Extract the (X, Y) coordinate from the center of the cell holding the provided text.  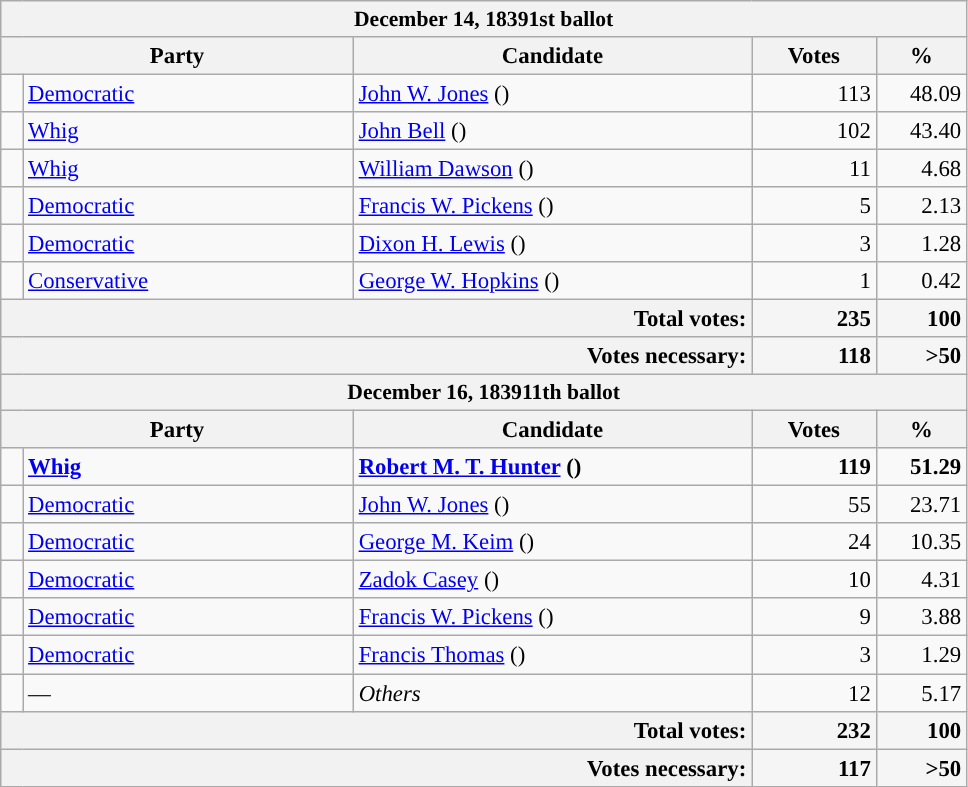
55 (814, 505)
2.13 (921, 206)
Dixon H. Lewis () (552, 244)
Francis Thomas () (552, 655)
51.29 (921, 467)
December 16, 183911th ballot (484, 393)
102 (814, 131)
Robert M. T. Hunter () (552, 467)
43.40 (921, 131)
George W. Hopkins () (552, 281)
0.42 (921, 281)
3.88 (921, 617)
119 (814, 467)
William Dawson () (552, 168)
10.35 (921, 542)
1.28 (921, 244)
1.29 (921, 655)
4.68 (921, 168)
113 (814, 93)
11 (814, 168)
5.17 (921, 693)
George M. Keim () (552, 542)
10 (814, 580)
— (188, 693)
117 (814, 768)
December 14, 18391st ballot (484, 19)
1 (814, 281)
235 (814, 319)
5 (814, 206)
48.09 (921, 93)
118 (814, 356)
Conservative (188, 281)
12 (814, 693)
9 (814, 617)
Others (552, 693)
232 (814, 730)
23.71 (921, 505)
Zadok Casey () (552, 580)
John Bell () (552, 131)
24 (814, 542)
4.31 (921, 580)
